Determine the [x, y] coordinate at the center of the cell enclosing the given text.  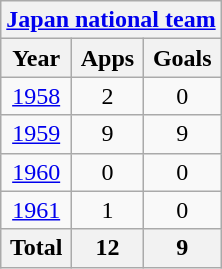
2 [108, 96]
Year [36, 58]
Goals [182, 58]
Total [36, 248]
1959 [36, 134]
Japan national team [111, 20]
1960 [36, 172]
1961 [36, 210]
12 [108, 248]
1 [108, 210]
1958 [36, 96]
Apps [108, 58]
